Return (X, Y) of the center of cell containing provided text 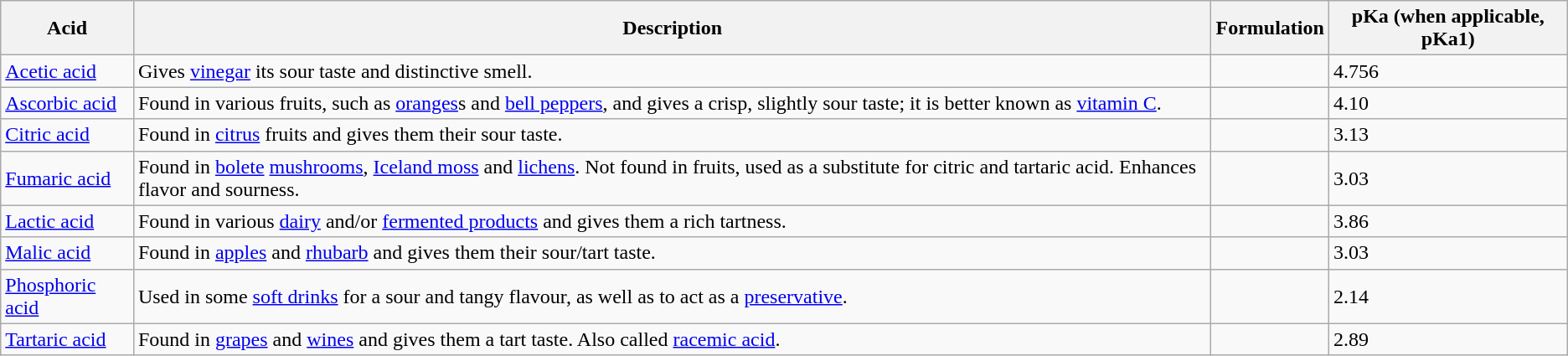
Description (672, 28)
Found in grapes and wines and gives them a tart taste. Also called racemic acid. (672, 339)
3.86 (1447, 221)
2.14 (1447, 297)
Acetic acid (67, 71)
Found in various dairy and/or fermented products and gives them a rich tartness. (672, 221)
2.89 (1447, 339)
Gives vinegar its sour taste and distinctive smell. (672, 71)
4.10 (1447, 103)
pKa (when applicable, pKa1) (1447, 28)
Formulation (1270, 28)
Citric acid (67, 135)
Malic acid (67, 253)
Ascorbic acid (67, 103)
3.13 (1447, 135)
Found in citrus fruits and gives them their sour taste. (672, 135)
Phosphoric acid (67, 297)
Acid (67, 28)
Found in apples and rhubarb and gives them their sour/tart taste. (672, 253)
Tartaric acid (67, 339)
Found in various fruits, such as orangess and bell peppers, and gives a crisp, slightly sour taste; it is better known as vitamin C. (672, 103)
Lactic acid (67, 221)
Used in some soft drinks for a sour and tangy flavour, as well as to act as a preservative. (672, 297)
4.756 (1447, 71)
Fumaric acid (67, 178)
